Capture the cell that displays the provided text and extract its [x, y] central coordinate. 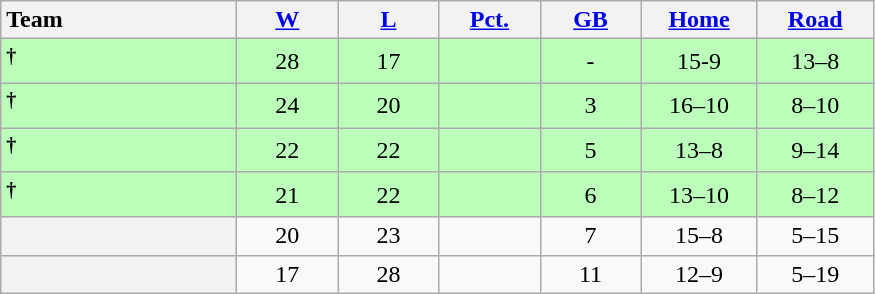
Road [815, 20]
24 [288, 106]
5–19 [815, 274]
5–15 [815, 236]
3 [590, 106]
W [288, 20]
5 [590, 150]
Team [119, 20]
8–10 [815, 106]
7 [590, 236]
- [590, 62]
13–10 [699, 194]
L [388, 20]
GB [590, 20]
Pct. [490, 20]
23 [388, 236]
9–14 [815, 150]
6 [590, 194]
16–10 [699, 106]
21 [288, 194]
12–9 [699, 274]
15–8 [699, 236]
8–12 [815, 194]
11 [590, 274]
Home [699, 20]
15-9 [699, 62]
